Return [X, Y] of the center of cell containing provided text 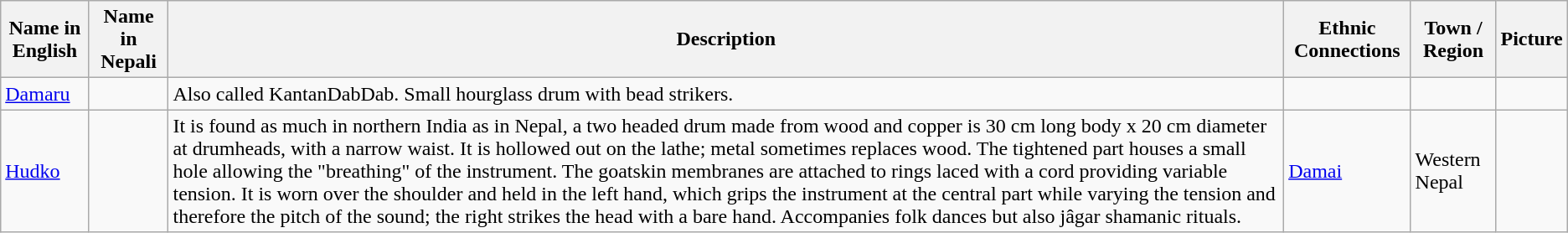
Ethnic Connections [1347, 39]
Town / Region [1453, 39]
Hudko [45, 171]
Description [726, 39]
Western Nepal [1453, 171]
Name in English [45, 39]
Damai [1347, 171]
Damaru [45, 94]
Name in Nepali [129, 39]
Also called KantanDabDab. Small hourglass drum with bead strikers. [726, 94]
Picture [1531, 39]
